Scan for the cell matching the given text and deliver its (x, y) coordinate at center. 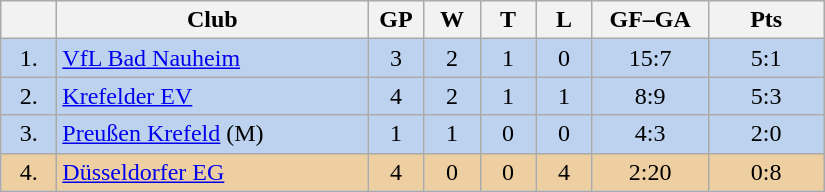
4:3 (650, 134)
Krefelder EV (212, 96)
Club (212, 20)
0:8 (766, 172)
W (452, 20)
3. (29, 134)
5:3 (766, 96)
2. (29, 96)
L (564, 20)
Pts (766, 20)
2:20 (650, 172)
GP (396, 20)
T (508, 20)
VfL Bad Nauheim (212, 58)
1. (29, 58)
Preußen Krefeld (M) (212, 134)
4. (29, 172)
2:0 (766, 134)
8:9 (650, 96)
15:7 (650, 58)
GF–GA (650, 20)
5:1 (766, 58)
Düsseldorfer EG (212, 172)
3 (396, 58)
